Provide the [x, y] coordinate of the cell's center where the given text is located.  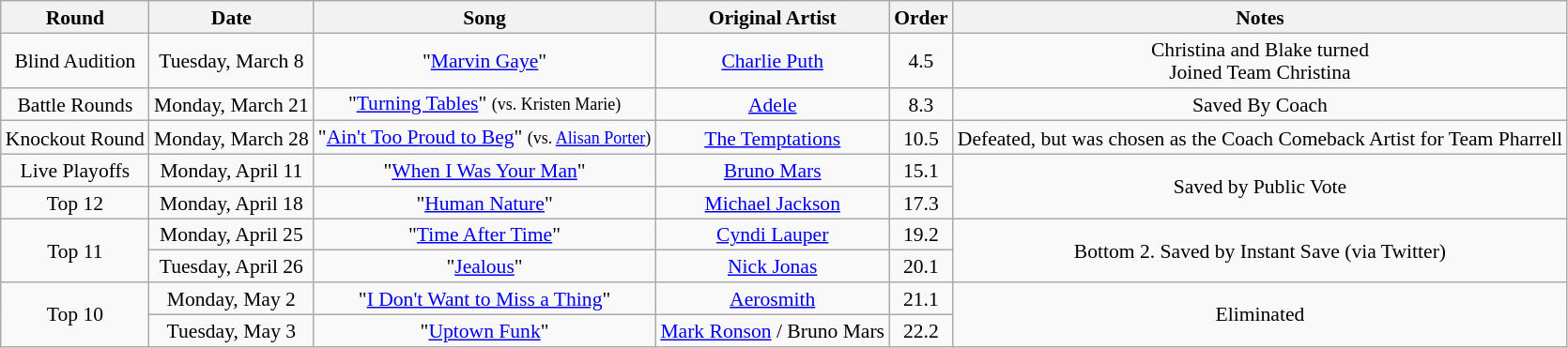
20.1 [921, 266]
10.5 [921, 138]
Cyndi Lauper [772, 235]
"Jealous" [484, 266]
Original Artist [772, 17]
Song [484, 17]
Monday, March 28 [231, 138]
Saved By Coach [1260, 104]
Eliminated [1260, 314]
"Uptown Funk" [484, 330]
Monday, May 2 [231, 298]
Christina and Blake turned Joined Team Christina [1260, 60]
Monday, April 25 [231, 235]
Round [75, 17]
Live Playoffs [75, 171]
"Human Nature" [484, 203]
Tuesday, May 3 [231, 330]
19.2 [921, 235]
Saved by Public Vote [1260, 187]
4.5 [921, 60]
Top 12 [75, 203]
Aerosmith [772, 298]
Knockout Round [75, 138]
15.1 [921, 171]
Monday, March 21 [231, 104]
Bottom 2. Saved by Instant Save (via Twitter) [1260, 250]
Defeated, but was chosen as the Coach Comeback Artist for Team Pharrell [1260, 138]
Monday, April 11 [231, 171]
Top 11 [75, 250]
22.2 [921, 330]
Order [921, 17]
"Marvin Gaye" [484, 60]
Date [231, 17]
21.1 [921, 298]
"Ain't Too Proud to Beg" (vs. Alisan Porter) [484, 138]
Battle Rounds [75, 104]
The Temptations [772, 138]
Charlie Puth [772, 60]
17.3 [921, 203]
Blind Audition [75, 60]
Top 10 [75, 314]
Tuesday, April 26 [231, 266]
Monday, April 18 [231, 203]
8.3 [921, 104]
Nick Jonas [772, 266]
"When I Was Your Man" [484, 171]
Adele [772, 104]
"Turning Tables" (vs. Kristen Marie) [484, 104]
Mark Ronson / Bruno Mars [772, 330]
Bruno Mars [772, 171]
Tuesday, March 8 [231, 60]
"I Don't Want to Miss a Thing" [484, 298]
"Time After Time" [484, 235]
Michael Jackson [772, 203]
Notes [1260, 17]
